Capture the cell that displays the provided text and extract its (x, y) central coordinate. 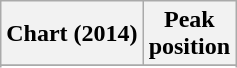
Peakposition (189, 34)
Chart (2014) (72, 34)
